Extract the [X, Y] coordinate from the center of the cell holding the provided text.  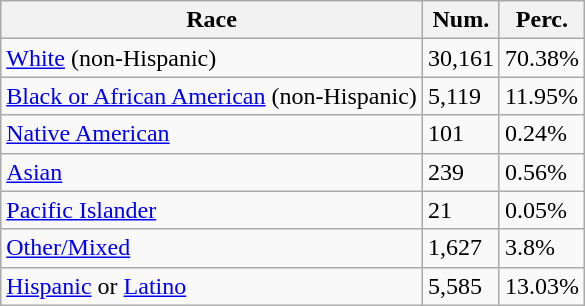
101 [460, 134]
Black or African American (non-Hispanic) [212, 96]
30,161 [460, 58]
Pacific Islander [212, 210]
1,627 [460, 248]
Hispanic or Latino [212, 286]
Num. [460, 20]
239 [460, 172]
5,585 [460, 286]
13.03% [542, 286]
0.56% [542, 172]
0.24% [542, 134]
Perc. [542, 20]
11.95% [542, 96]
White (non-Hispanic) [212, 58]
Race [212, 20]
Asian [212, 172]
Other/Mixed [212, 248]
3.8% [542, 248]
Native American [212, 134]
0.05% [542, 210]
5,119 [460, 96]
21 [460, 210]
70.38% [542, 58]
